Extract the (X, Y) coordinate from the center of the cell holding the provided text.  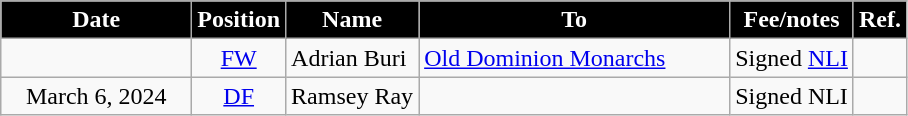
Date (96, 20)
Ref. (880, 20)
Fee/notes (792, 20)
DF (239, 96)
Adrian Buri (352, 58)
Name (352, 20)
Position (239, 20)
Ramsey Ray (352, 96)
March 6, 2024 (96, 96)
Old Dominion Monarchs (574, 58)
FW (239, 58)
To (574, 20)
